Extract the [x, y] coordinate from the center of the cell holding the provided text.  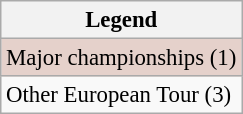
Legend [122, 20]
Major championships (1) [122, 58]
Other European Tour (3) [122, 95]
